From the cell containing the given text, extract its center point as (x, y) coordinate. 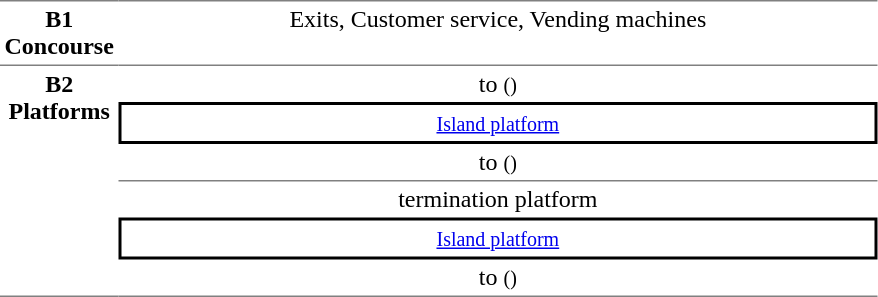
B2Platforms (59, 180)
termination platform (498, 200)
B1Concourse (59, 32)
Exits, Customer service, Vending machines (498, 32)
